Capture the cell that displays the provided text and extract its [x, y] central coordinate. 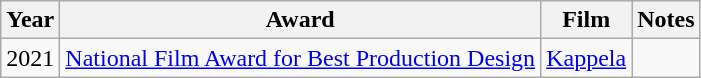
Kappela [586, 58]
Year [30, 20]
Notes [666, 20]
Film [586, 20]
National Film Award for Best Production Design [300, 58]
Award [300, 20]
2021 [30, 58]
